Capture the cell that displays the provided text and extract its [x, y] central coordinate. 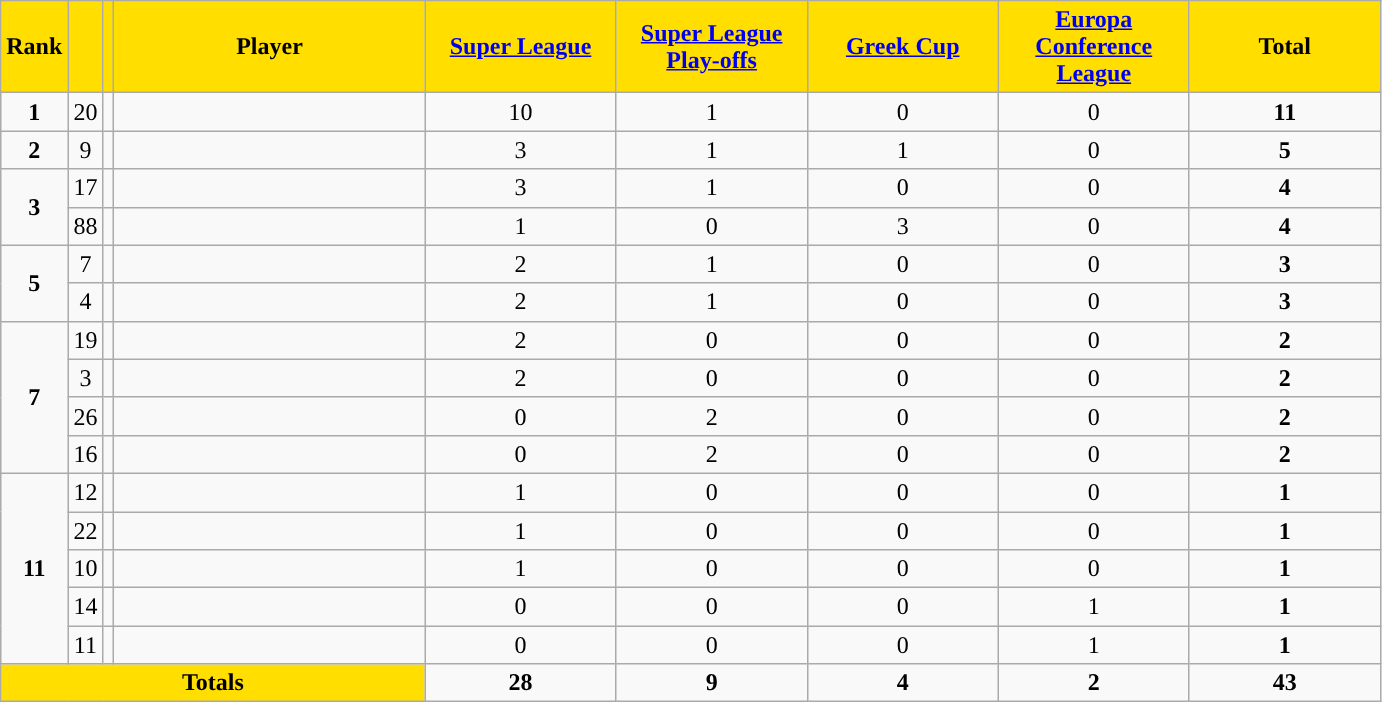
14 [86, 607]
22 [86, 531]
12 [86, 492]
88 [86, 226]
19 [86, 340]
20 [86, 112]
Totals [213, 683]
16 [86, 454]
Europa Conference League [1094, 47]
26 [86, 416]
Player [270, 47]
28 [520, 683]
Rank [34, 47]
Total [1284, 47]
43 [1284, 683]
Greek Cup [902, 47]
17 [86, 188]
Super League Play-offs [712, 47]
Super League [520, 47]
